Identify which cell holds the provided text, then report its (X, Y) central coordinate. 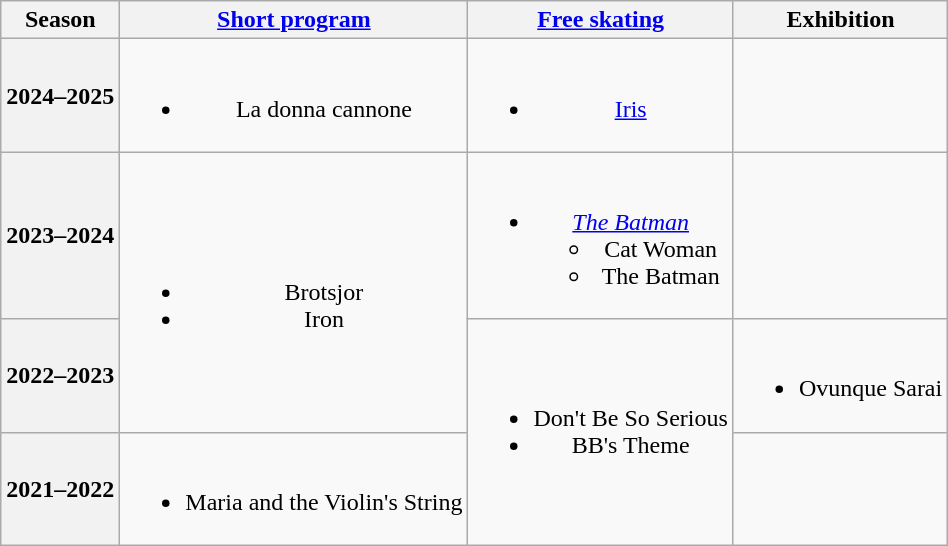
2023–2024 (60, 236)
Ovunque Sarai (840, 376)
Iris (600, 96)
Brotsjor Iron (294, 292)
2024–2025 (60, 96)
Free skating (600, 20)
Season (60, 20)
2021–2022 (60, 488)
2022–2023 (60, 376)
Exhibition (840, 20)
Maria and the Violin's String (294, 488)
Short program (294, 20)
The BatmanCat WomanThe Batman (600, 236)
La donna cannone (294, 96)
Don't Be So Serious BB's Theme (600, 432)
